Locate the cell with the specified text and output its [x, y] center coordinate. 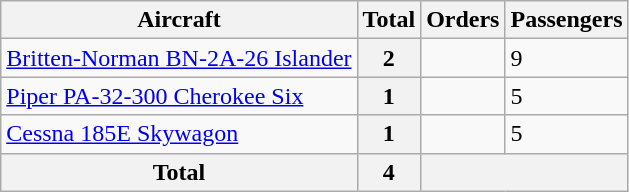
Piper PA-32-300 Cherokee Six [179, 96]
2 [389, 58]
4 [389, 172]
Passengers [566, 20]
Orders [463, 20]
9 [566, 58]
Britten-Norman BN-2A-26 Islander [179, 58]
Cessna 185E Skywagon [179, 134]
Aircraft [179, 20]
